For the text-containing cell, return its midpoint in [x, y] coordinate format. 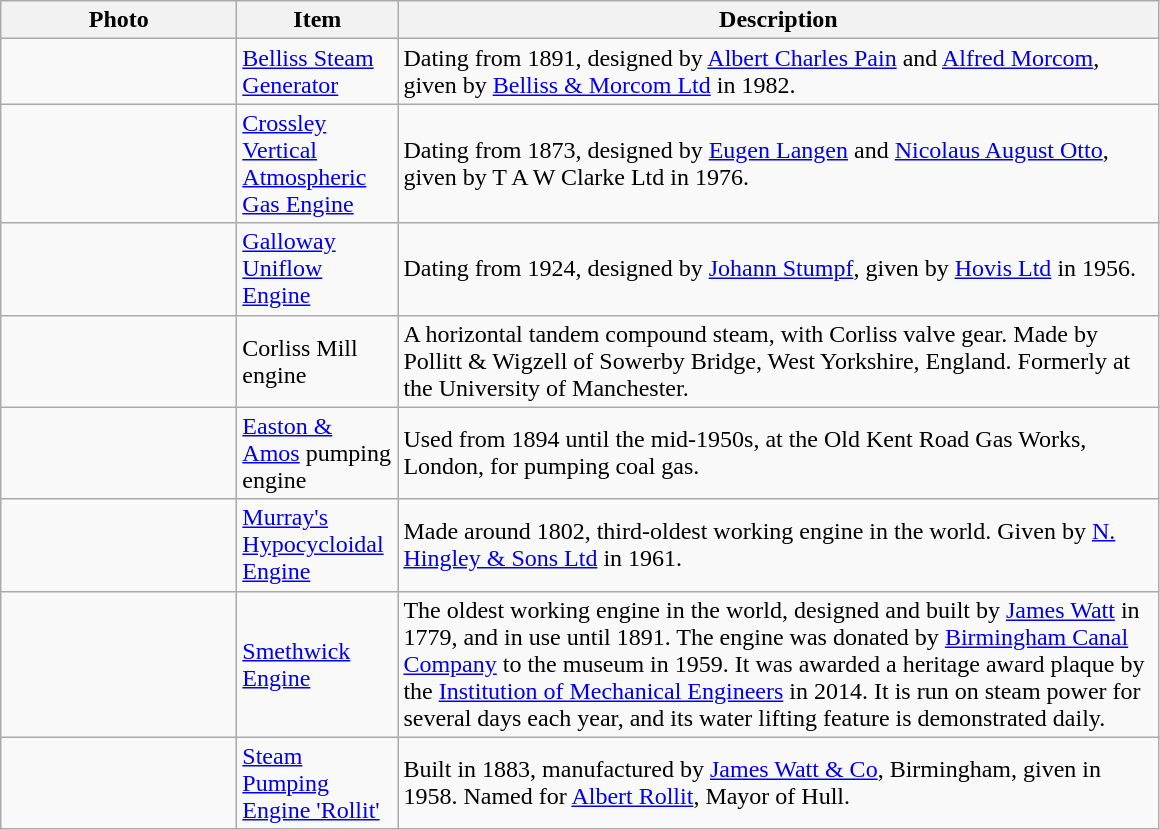
Belliss Steam Generator [318, 72]
Description [778, 20]
Used from 1894 until the mid-1950s, at the Old Kent Road Gas Works, London, for pumping coal gas. [778, 453]
Corliss Mill engine [318, 361]
Galloway Uniflow Engine [318, 269]
Dating from 1891, designed by Albert Charles Pain and Alfred Morcom, given by Belliss & Morcom Ltd in 1982. [778, 72]
Crossley Vertical Atmospheric Gas Engine [318, 164]
Dating from 1924, designed by Johann Stumpf, given by Hovis Ltd in 1956. [778, 269]
Photo [119, 20]
Item [318, 20]
Made around 1802, third-oldest working engine in the world. Given by N. Hingley & Sons Ltd in 1961. [778, 545]
Built in 1883, manufactured by James Watt & Co, Birmingham, given in 1958. Named for Albert Rollit, Mayor of Hull. [778, 783]
Smethwick Engine [318, 664]
Steam Pumping Engine 'Rollit' [318, 783]
Murray's Hypocycloidal Engine [318, 545]
Dating from 1873, designed by Eugen Langen and Nicolaus August Otto, given by T A W Clarke Ltd in 1976. [778, 164]
Easton & Amos pumping engine [318, 453]
